Capture the cell that displays the provided text and extract its (X, Y) central coordinate. 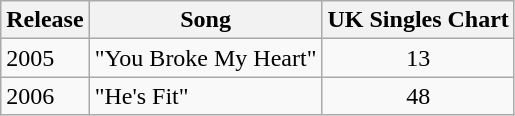
2006 (45, 96)
"You Broke My Heart" (206, 58)
48 (418, 96)
UK Singles Chart (418, 20)
13 (418, 58)
"He's Fit" (206, 96)
Release (45, 20)
Song (206, 20)
2005 (45, 58)
